For the text-containing cell, return its midpoint in (X, Y) coordinate format. 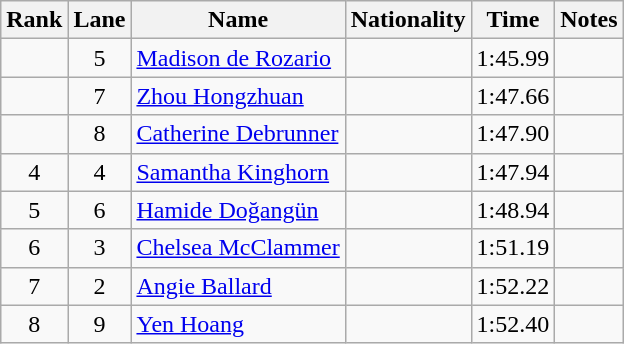
Catherine Debrunner (238, 134)
Rank (34, 20)
2 (100, 286)
Lane (100, 20)
Yen Hoang (238, 324)
1:51.19 (513, 248)
9 (100, 324)
Chelsea McClammer (238, 248)
Hamide Doğangün (238, 210)
Nationality (408, 20)
1:52.22 (513, 286)
1:52.40 (513, 324)
Zhou Hongzhuan (238, 96)
3 (100, 248)
1:47.66 (513, 96)
Time (513, 20)
Notes (589, 20)
1:48.94 (513, 210)
1:47.94 (513, 172)
Madison de Rozario (238, 58)
Name (238, 20)
Angie Ballard (238, 286)
1:45.99 (513, 58)
1:47.90 (513, 134)
Samantha Kinghorn (238, 172)
